Pinpoint the cell where the given text exists, returning its (x, y) midpoint coordinate. 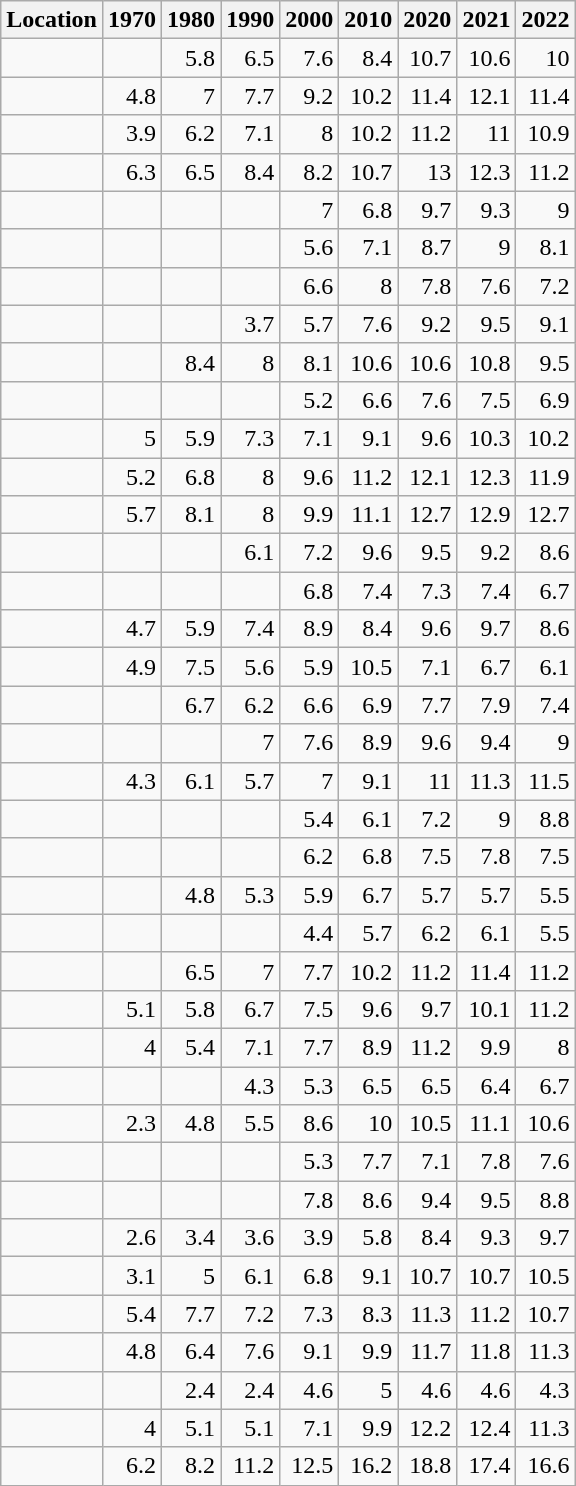
2010 (368, 20)
2.3 (132, 1124)
3.1 (132, 1276)
2022 (546, 20)
4.4 (310, 933)
1970 (132, 20)
10.3 (486, 438)
3.4 (192, 1238)
13 (428, 172)
1990 (250, 20)
12.2 (428, 1428)
2020 (428, 20)
2021 (486, 20)
12.4 (486, 1428)
11.5 (546, 781)
3.6 (250, 1238)
2000 (310, 20)
2.6 (132, 1238)
1980 (192, 20)
11.8 (486, 1352)
6.3 (132, 172)
16.2 (368, 1466)
10.8 (486, 362)
16.6 (546, 1466)
Location (52, 20)
8.7 (428, 248)
10.9 (546, 134)
10.1 (486, 1009)
11.9 (546, 477)
7.9 (486, 705)
17.4 (486, 1466)
12.9 (486, 515)
4.9 (132, 667)
4.7 (132, 629)
11.7 (428, 1352)
3.7 (250, 324)
8.3 (368, 1314)
12.5 (310, 1466)
18.8 (428, 1466)
